For the text-containing cell, return its midpoint in (X, Y) coordinate format. 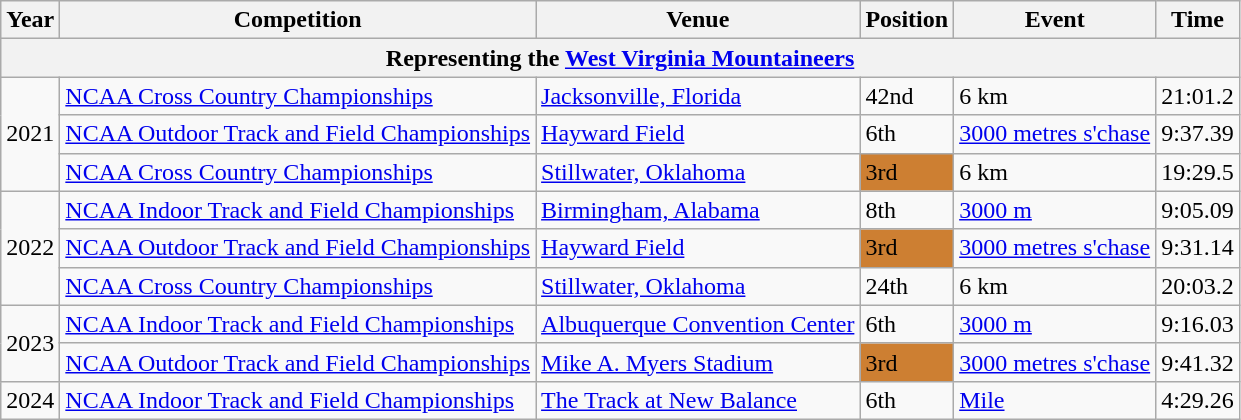
Representing the West Virginia Mountaineers (620, 58)
21:01.2 (1198, 96)
Mike A. Myers Stadium (698, 362)
9:16.03 (1198, 324)
Year (30, 20)
Position (907, 20)
Event (1055, 20)
Birmingham, Alabama (698, 210)
20:03.2 (1198, 286)
9:37.39 (1198, 134)
2023 (30, 343)
24th (907, 286)
2022 (30, 248)
8th (907, 210)
4:29.26 (1198, 400)
The Track at New Balance (698, 400)
9:31.14 (1198, 248)
2024 (30, 400)
2021 (30, 134)
Time (1198, 20)
9:05.09 (1198, 210)
Competition (298, 20)
Venue (698, 20)
19:29.5 (1198, 172)
Albuquerque Convention Center (698, 324)
Jacksonville, Florida (698, 96)
Mile (1055, 400)
42nd (907, 96)
9:41.32 (1198, 362)
